Extract the [X, Y] coordinate from the center of the cell holding the provided text.  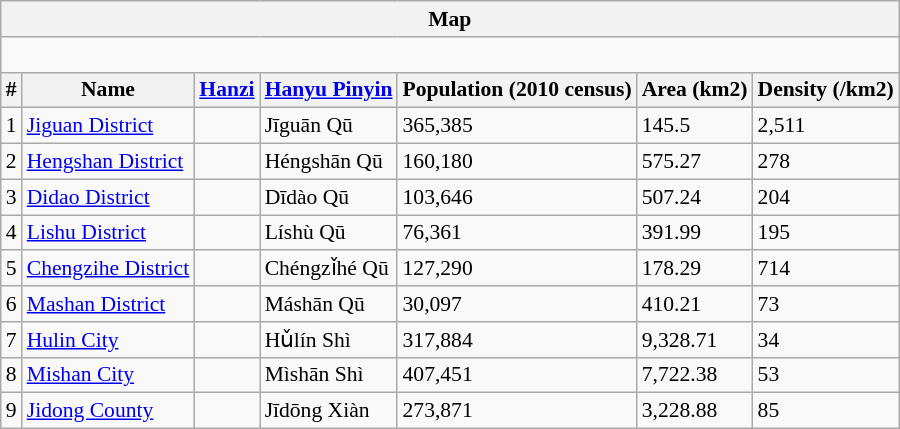
407,451 [516, 375]
34 [826, 340]
9,328.71 [695, 340]
76,361 [516, 233]
2,511 [826, 126]
3 [12, 197]
178.29 [695, 269]
6 [12, 304]
Jīguān Qū [329, 126]
Lishu District [108, 233]
Dīdào Qū [329, 197]
Hǔlín Shì [329, 340]
507.24 [695, 197]
145.5 [695, 126]
103,646 [516, 197]
160,180 [516, 162]
9 [12, 411]
5 [12, 269]
Name [108, 90]
8 [12, 375]
575.27 [695, 162]
Chengzihe District [108, 269]
Population (2010 census) [516, 90]
2 [12, 162]
391.99 [695, 233]
Jīdōng Xiàn [329, 411]
204 [826, 197]
127,290 [516, 269]
Hengshan District [108, 162]
Jiguan District [108, 126]
278 [826, 162]
Héngshān Qū [329, 162]
Hanzi [226, 90]
Map [450, 19]
Mishan City [108, 375]
Jidong County [108, 411]
1 [12, 126]
4 [12, 233]
Hanyu Pinyin [329, 90]
73 [826, 304]
7,722.38 [695, 375]
Máshān Qū [329, 304]
714 [826, 269]
7 [12, 340]
85 [826, 411]
3,228.88 [695, 411]
273,871 [516, 411]
Area (km2) [695, 90]
Mìshān Shì [329, 375]
Density (/km2) [826, 90]
365,385 [516, 126]
317,884 [516, 340]
Líshù Qū [329, 233]
Chéngzǐhé Qū [329, 269]
Hulin City [108, 340]
195 [826, 233]
30,097 [516, 304]
# [12, 90]
410.21 [695, 304]
53 [826, 375]
Didao District [108, 197]
Mashan District [108, 304]
